Search for the cell housing the specified text and yield its (x, y) center coordinate. 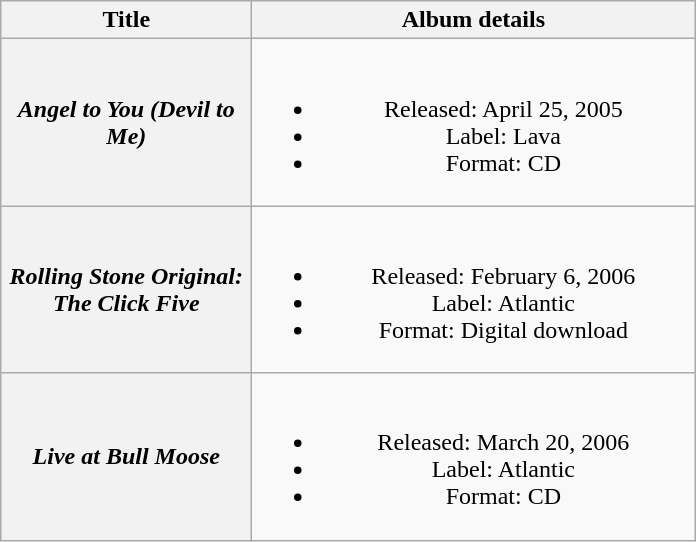
Released: March 20, 2006Label: AtlanticFormat: CD (474, 456)
Album details (474, 20)
Released: April 25, 2005Label: LavaFormat: CD (474, 122)
Rolling Stone Original: The Click Five (126, 290)
Title (126, 20)
Live at Bull Moose (126, 456)
Released: February 6, 2006Label: AtlanticFormat: Digital download (474, 290)
Angel to You (Devil to Me) (126, 122)
